For the text-containing cell, return its midpoint in (x, y) coordinate format. 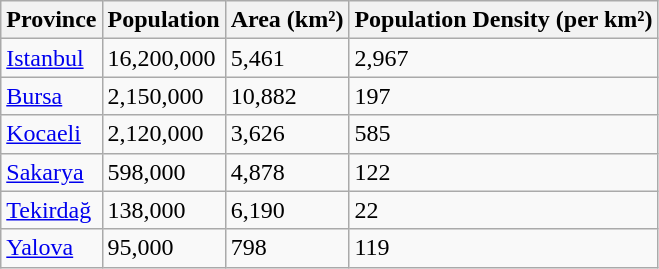
598,000 (164, 172)
4,878 (287, 172)
10,882 (287, 96)
Istanbul (52, 58)
Population (164, 20)
Kocaeli (52, 134)
Population Density (per km²) (504, 20)
3,626 (287, 134)
585 (504, 134)
2,120,000 (164, 134)
Area (km²) (287, 20)
Yalova (52, 248)
798 (287, 248)
5,461 (287, 58)
95,000 (164, 248)
Province (52, 20)
22 (504, 210)
6,190 (287, 210)
138,000 (164, 210)
Tekirdağ (52, 210)
16,200,000 (164, 58)
Sakarya (52, 172)
119 (504, 248)
197 (504, 96)
122 (504, 172)
Bursa (52, 96)
2,150,000 (164, 96)
2,967 (504, 58)
